From the cell containing the given text, extract its center point as [x, y] coordinate. 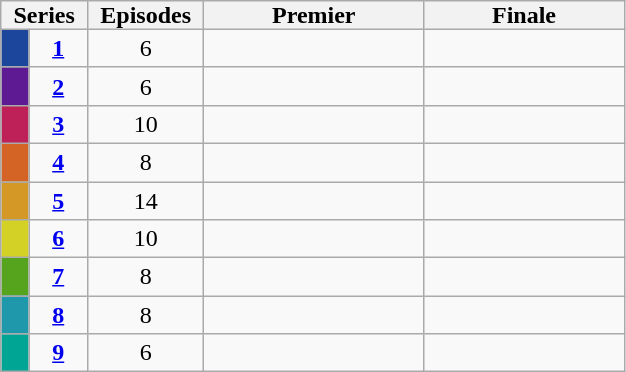
Premier [314, 15]
Finale [524, 15]
3 [58, 124]
Episodes [146, 15]
14 [146, 201]
9 [58, 353]
1 [58, 48]
2 [58, 86]
Series [44, 15]
7 [58, 277]
5 [58, 201]
4 [58, 162]
